Extract the [x, y] coordinate from the center of the cell holding the provided text.  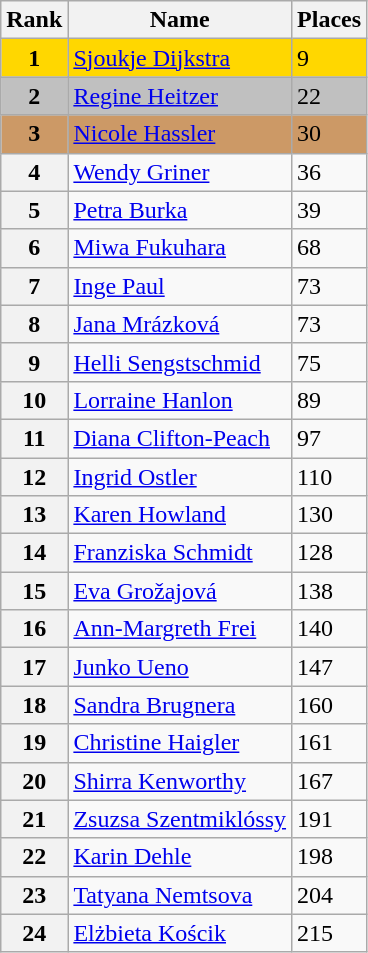
30 [330, 134]
Karin Dehle [180, 857]
110 [330, 477]
Rank [34, 20]
Places [330, 20]
20 [34, 781]
Nicole Hassler [180, 134]
5 [34, 210]
Elżbieta Kościk [180, 933]
Ann-Margreth Frei [180, 629]
19 [34, 743]
75 [330, 362]
23 [34, 895]
2 [34, 96]
89 [330, 400]
Helli Sengstschmid [180, 362]
3 [34, 134]
160 [330, 705]
167 [330, 781]
Jana Mrázková [180, 324]
Karen Howland [180, 515]
198 [330, 857]
Christine Haigler [180, 743]
Zsuzsa Szentmiklóssy [180, 819]
Sandra Brugnera [180, 705]
17 [34, 667]
Miwa Fukuhara [180, 248]
8 [34, 324]
Ingrid Ostler [180, 477]
Regine Heitzer [180, 96]
18 [34, 705]
Junko Ueno [180, 667]
147 [330, 667]
68 [330, 248]
21 [34, 819]
Petra Burka [180, 210]
10 [34, 400]
Franziska Schmidt [180, 553]
36 [330, 172]
Diana Clifton-Peach [180, 438]
215 [330, 933]
16 [34, 629]
24 [34, 933]
11 [34, 438]
138 [330, 591]
Eva Grožajová [180, 591]
Sjoukje Dijkstra [180, 58]
39 [330, 210]
Tatyana Nemtsova [180, 895]
140 [330, 629]
12 [34, 477]
130 [330, 515]
191 [330, 819]
14 [34, 553]
7 [34, 286]
Wendy Griner [180, 172]
97 [330, 438]
204 [330, 895]
Shirra Kenworthy [180, 781]
128 [330, 553]
1 [34, 58]
4 [34, 172]
6 [34, 248]
13 [34, 515]
Inge Paul [180, 286]
Lorraine Hanlon [180, 400]
161 [330, 743]
15 [34, 591]
Name [180, 20]
